Scan for the cell matching the given text and deliver its [x, y] coordinate at center. 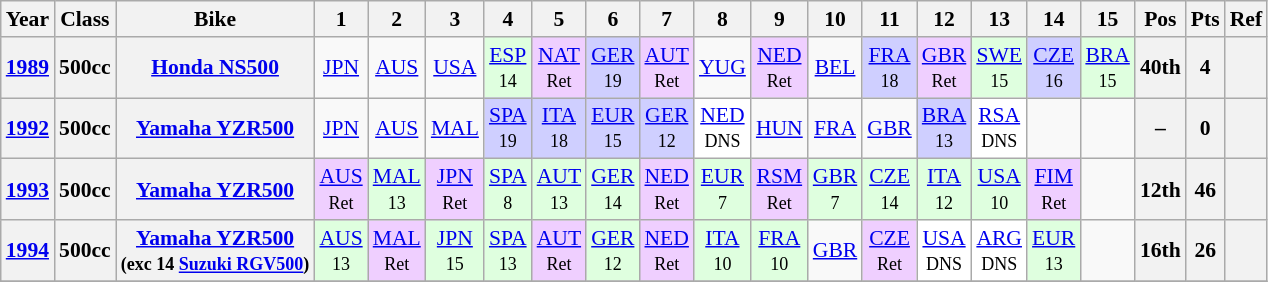
Class [85, 19]
BRA 13 [944, 128]
Yamaha YZR500(exc 14 Suzuki RGV500) [216, 250]
MAL [455, 128]
BRA15 [1108, 68]
16th [1160, 250]
AUT 13 [559, 190]
MAL 13 [397, 190]
ARGDNS [999, 250]
14 [1054, 19]
1989 [28, 68]
FRA [836, 128]
AUS 13 [340, 250]
3 [455, 19]
USA [455, 68]
7 [666, 19]
GER 12 [666, 128]
6 [612, 19]
SPA 8 [508, 190]
Pts [1206, 19]
JPN Ret [455, 190]
USADNS [944, 250]
Ref [1246, 19]
2 [397, 19]
USA 10 [999, 190]
SPA 13 [508, 250]
GER 14 [612, 190]
HUN [780, 128]
CZE 14 [890, 190]
0 [1206, 128]
GBR 7 [836, 190]
FIM Ret [1054, 190]
1994 [28, 250]
12th [1160, 190]
Bike [216, 19]
NED DNS [722, 128]
EUR 7 [722, 190]
5 [559, 19]
BEL [836, 68]
– [1160, 128]
15 [1108, 19]
40th [1160, 68]
1993 [28, 190]
AUS Ret [340, 190]
RSA DNS [999, 128]
ITA 18 [559, 128]
10 [836, 19]
EUR 15 [612, 128]
RSM Ret [780, 190]
12 [944, 19]
8 [722, 19]
CZERet [890, 250]
GBRRet [944, 68]
ESP14 [508, 68]
JPN 15 [455, 250]
GER12 [612, 250]
SPA 19 [508, 128]
11 [890, 19]
9 [780, 19]
ITA10 [722, 250]
46 [1206, 190]
CZE16 [1054, 68]
SWE15 [999, 68]
Year [28, 19]
NED Ret [666, 190]
Pos [1160, 19]
FRA10 [780, 250]
GER19 [612, 68]
1 [340, 19]
NATRet [559, 68]
EUR13 [1054, 250]
26 [1206, 250]
MAL Ret [397, 250]
Honda NS500 [216, 68]
ITA 12 [944, 190]
1992 [28, 128]
YUG [722, 68]
FRA18 [890, 68]
13 [999, 19]
